For the text-containing cell, return its midpoint in (x, y) coordinate format. 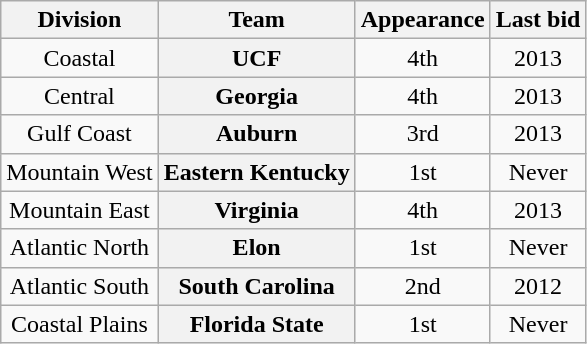
Gulf Coast (80, 134)
Team (256, 20)
UCF (256, 58)
Eastern Kentucky (256, 172)
Elon (256, 248)
Atlantic North (80, 248)
Atlantic South (80, 286)
Central (80, 96)
Virginia (256, 210)
Mountain East (80, 210)
Division (80, 20)
Appearance (422, 20)
Coastal Plains (80, 324)
Last bid (538, 20)
South Carolina (256, 286)
Coastal (80, 58)
Auburn (256, 134)
2012 (538, 286)
Georgia (256, 96)
2nd (422, 286)
Florida State (256, 324)
Mountain West (80, 172)
3rd (422, 134)
